Identify which cell holds the provided text, then report its (X, Y) central coordinate. 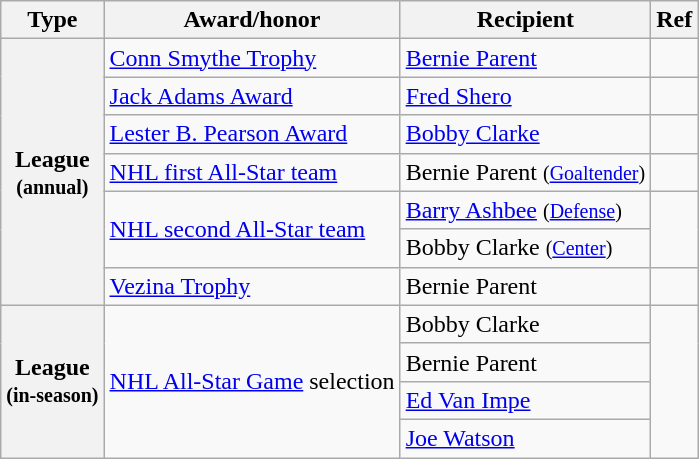
Type (52, 20)
Lester B. Pearson Award (252, 134)
Fred Shero (526, 96)
Conn Smythe Trophy (252, 58)
Barry Ashbee (Defense) (526, 210)
League(annual) (52, 172)
Bobby Clarke (Center) (526, 248)
NHL first All-Star team (252, 172)
NHL second All-Star team (252, 229)
Ed Van Impe (526, 400)
Jack Adams Award (252, 96)
League(in-season) (52, 381)
Ref (674, 20)
Joe Watson (526, 438)
Award/honor (252, 20)
Bernie Parent (Goaltender) (526, 172)
NHL All-Star Game selection (252, 381)
Recipient (526, 20)
Vezina Trophy (252, 286)
